For the text-containing cell, return its midpoint in [x, y] coordinate format. 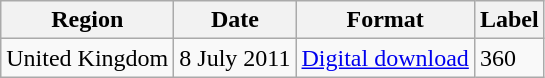
8 July 2011 [235, 58]
Label [509, 20]
360 [509, 58]
Date [235, 20]
Region [88, 20]
Digital download [385, 58]
United Kingdom [88, 58]
Format [385, 20]
